Extract the (X, Y) coordinate from the center of the cell holding the provided text.  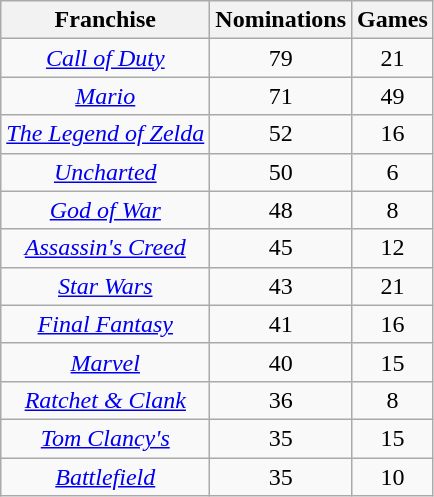
71 (281, 96)
Marvel (106, 362)
Tom Clancy's (106, 438)
Battlefield (106, 477)
40 (281, 362)
10 (393, 477)
Call of Duty (106, 58)
49 (393, 96)
43 (281, 286)
45 (281, 248)
Final Fantasy (106, 324)
50 (281, 172)
Ratchet & Clank (106, 400)
Uncharted (106, 172)
52 (281, 134)
12 (393, 248)
79 (281, 58)
48 (281, 210)
The Legend of Zelda (106, 134)
41 (281, 324)
6 (393, 172)
Nominations (281, 20)
God of War (106, 210)
Assassin's Creed (106, 248)
36 (281, 400)
Star Wars (106, 286)
Franchise (106, 20)
Games (393, 20)
Mario (106, 96)
